Provide the (X, Y) coordinate of the cell's center where the given text is located.  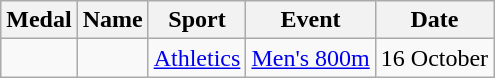
Medal (39, 20)
Athletics (197, 58)
Date (434, 20)
Men's 800m (310, 58)
Sport (197, 20)
Event (310, 20)
16 October (434, 58)
Name (112, 20)
